Pinpoint the cell where the given text exists, returning its [X, Y] midpoint coordinate. 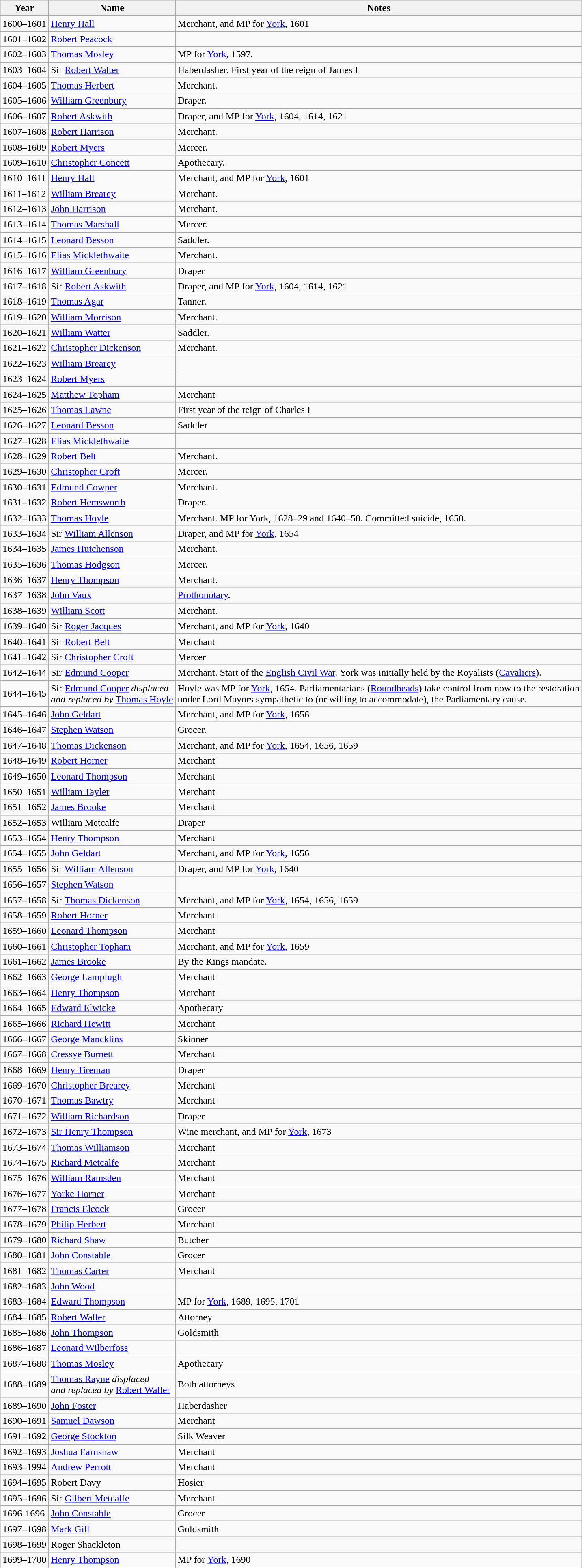
Richard Metcalfe [112, 1162]
1666–1667 [24, 1039]
1683–1684 [24, 1302]
1609–1610 [24, 162]
1674–1675 [24, 1162]
1601–1602 [24, 39]
Edward Elwicke [112, 1008]
1603–1604 [24, 70]
1639–1640 [24, 626]
1662–1663 [24, 977]
Both attorneys [378, 1384]
Matthew Topham [112, 394]
1664–1665 [24, 1008]
William Scott [112, 611]
Draper, and MP for York, 1654 [378, 533]
Samuel Dawson [112, 1421]
Notes [378, 8]
1678–1679 [24, 1225]
Robert Harrison [112, 132]
Sir Robert Askwith [112, 286]
Edward Thompson [112, 1302]
Sir Roger Jacques [112, 626]
John Foster [112, 1405]
1663–1664 [24, 993]
1657–1658 [24, 900]
1633–1634 [24, 533]
1658–1659 [24, 915]
1619–1620 [24, 317]
1690–1691 [24, 1421]
James Hutchenson [112, 549]
1622–1623 [24, 363]
John Vaux [112, 595]
MP for York, 1597. [378, 54]
1642–1644 [24, 672]
Skinner [378, 1039]
John Harrison [112, 209]
1606–1607 [24, 116]
Robert Davy [112, 1483]
Christopher Croft [112, 472]
1669–1670 [24, 1085]
Thomas Bawtry [112, 1101]
Haberdasher. First year of the reign of James I [378, 70]
1618–1619 [24, 302]
Henry Tireman [112, 1070]
Mercer [378, 657]
1652–1653 [24, 823]
Robert Hemsworth [112, 503]
1605–1606 [24, 101]
Attorney [378, 1317]
Thomas Carter [112, 1271]
1679–1680 [24, 1240]
Leonard Wilberfoss [112, 1348]
1667–1668 [24, 1054]
1610–1611 [24, 178]
1617–1618 [24, 286]
1653–1654 [24, 838]
1693–1994 [24, 1467]
George Mancklins [112, 1039]
1694–1695 [24, 1483]
1656–1657 [24, 884]
Christopher Brearey [112, 1085]
Thomas Hodgson [112, 564]
1659–1660 [24, 931]
1645–1646 [24, 715]
1632–1633 [24, 518]
Thomas Dickenson [112, 745]
1686–1687 [24, 1348]
1620–1621 [24, 333]
1646–1647 [24, 730]
1625–1626 [24, 410]
Andrew Perrott [112, 1467]
Draper, and MP for York, 1640 [378, 869]
1607–1608 [24, 132]
1661–1662 [24, 962]
1685–1686 [24, 1333]
1673–1674 [24, 1147]
Christopher Topham [112, 946]
1608–1609 [24, 147]
Sir Henry Thompson [112, 1132]
William Tayler [112, 792]
Richard Shaw [112, 1240]
Robert Waller [112, 1317]
Year [24, 8]
John Wood [112, 1286]
By the Kings mandate. [378, 962]
1629–1630 [24, 472]
1697–1698 [24, 1529]
William Watter [112, 333]
1688–1689 [24, 1384]
1696-1696 [24, 1514]
Sir Christopher Croft [112, 657]
Mark Gill [112, 1529]
1699–1700 [24, 1560]
1641–1642 [24, 657]
Merchant. Start of the English Civil War. York was initially held by the Royalists (Cavaliers). [378, 672]
1665–1666 [24, 1024]
Grocer. [378, 730]
1682–1683 [24, 1286]
Joshua Earnshaw [112, 1451]
1671–1672 [24, 1116]
William Metcalfe [112, 823]
Christopher Concett [112, 162]
1630–1631 [24, 487]
1654–1655 [24, 853]
1623–1624 [24, 379]
Thomas Agar [112, 302]
First year of the reign of Charles I [378, 410]
Saddler [378, 425]
1604–1605 [24, 85]
William Ramsden [112, 1178]
Philip Herbert [112, 1225]
1638–1639 [24, 611]
MP for York, 1689, 1695, 1701 [378, 1302]
1635–1636 [24, 564]
1647–1648 [24, 745]
William Richardson [112, 1116]
Yorke Horner [112, 1193]
1636–1637 [24, 580]
Francis Elcock [112, 1209]
1621–1622 [24, 348]
George Lamplugh [112, 977]
Sir Edmund Cooper displaced and replaced by Thomas Hoyle [112, 693]
Robert Peacock [112, 39]
1676–1677 [24, 1193]
Thomas Williamson [112, 1147]
1600–1601 [24, 24]
1626–1627 [24, 425]
Christopher Dickenson [112, 348]
1627–1628 [24, 441]
1692–1693 [24, 1451]
1611–1612 [24, 194]
1660–1661 [24, 946]
1640–1641 [24, 641]
1675–1676 [24, 1178]
Tanner. [378, 302]
Haberdasher [378, 1405]
Merchant. MP for York, 1628–29 and 1640–50. Committed suicide, 1650. [378, 518]
1680–1681 [24, 1255]
Sir Edmund Cooper [112, 672]
1681–1682 [24, 1271]
Thomas Herbert [112, 85]
1684–1685 [24, 1317]
1670–1671 [24, 1101]
1650–1651 [24, 792]
Sir Robert Walter [112, 70]
Sir Gilbert Metcalfe [112, 1498]
1634–1635 [24, 549]
1602–1603 [24, 54]
1687–1688 [24, 1363]
1613–1614 [24, 225]
1698–1699 [24, 1544]
George Stockton [112, 1436]
1616–1617 [24, 271]
1637–1638 [24, 595]
Sir Thomas Dickenson [112, 900]
John Thompson [112, 1333]
Butcher [378, 1240]
William Morrison [112, 317]
Wine merchant, and MP for York, 1673 [378, 1132]
1655–1656 [24, 869]
Hosier [378, 1483]
1677–1678 [24, 1209]
Thomas Lawne [112, 410]
Roger Shackleton [112, 1544]
Thomas Hoyle [112, 518]
1614–1615 [24, 240]
1668–1669 [24, 1070]
Thomas Marshall [112, 225]
1624–1625 [24, 394]
1628–1629 [24, 456]
Silk Weaver [378, 1436]
Merchant, and MP for York, 1640 [378, 626]
Name [112, 8]
1672–1673 [24, 1132]
1695–1696 [24, 1498]
1648–1649 [24, 761]
Robert Belt [112, 456]
1689–1690 [24, 1405]
Richard Hewitt [112, 1024]
Cressye Burnett [112, 1054]
1612–1613 [24, 209]
MP for York, 1690 [378, 1560]
1649–1650 [24, 776]
1631–1632 [24, 503]
Apothecary. [378, 162]
Edmund Cowper [112, 487]
Prothonotary. [378, 595]
Sir Robert Belt [112, 641]
1644–1645 [24, 693]
Thomas Rayne displaced and replaced by Robert Waller [112, 1384]
1651–1652 [24, 807]
1615–1616 [24, 255]
Robert Askwith [112, 116]
Merchant, and MP for York, 1659 [378, 946]
1691–1692 [24, 1436]
